For the text-containing cell, return its midpoint in (x, y) coordinate format. 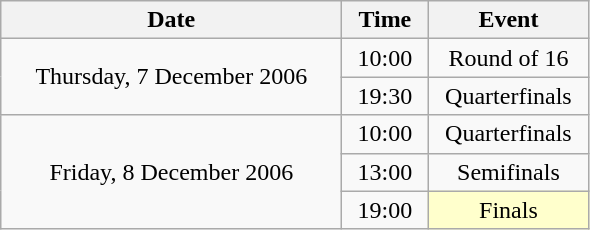
Time (385, 20)
13:00 (385, 172)
Event (508, 20)
Date (172, 20)
Friday, 8 December 2006 (172, 172)
19:30 (385, 96)
19:00 (385, 210)
Thursday, 7 December 2006 (172, 77)
Finals (508, 210)
Semifinals (508, 172)
Round of 16 (508, 58)
